Search for the cell housing the specified text and yield its [X, Y] center coordinate. 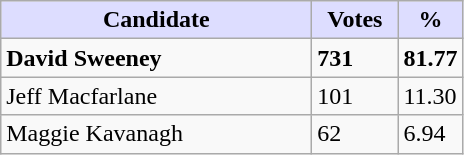
Maggie Kavanagh [156, 134]
David Sweeney [156, 58]
101 [355, 96]
11.30 [430, 96]
Candidate [156, 20]
6.94 [430, 134]
Jeff Macfarlane [156, 96]
62 [355, 134]
Votes [355, 20]
81.77 [430, 58]
731 [355, 58]
% [430, 20]
